Capture the cell that displays the provided text and extract its [X, Y] central coordinate. 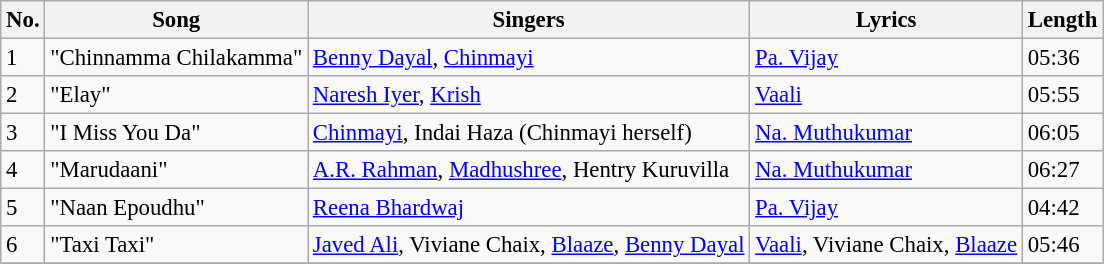
"Elay" [176, 95]
Lyrics [886, 20]
Reena Bhardwaj [529, 208]
Benny Dayal, Chinmayi [529, 58]
Song [176, 20]
"Marudaani" [176, 170]
6 [23, 245]
04:42 [1062, 208]
06:05 [1062, 133]
No. [23, 20]
A.R. Rahman, Madhushree, Hentry Kuruvilla [529, 170]
06:27 [1062, 170]
Naresh Iyer, Krish [529, 95]
Length [1062, 20]
05:46 [1062, 245]
"Naan Epoudhu" [176, 208]
4 [23, 170]
05:55 [1062, 95]
Vaali, Viviane Chaix, Blaaze [886, 245]
"Chinnamma Chilakamma" [176, 58]
"Taxi Taxi" [176, 245]
Javed Ali, Viviane Chaix, Blaaze, Benny Dayal [529, 245]
"I Miss You Da" [176, 133]
1 [23, 58]
Chinmayi, Indai Haza (Chinmayi herself) [529, 133]
05:36 [1062, 58]
2 [23, 95]
Singers [529, 20]
3 [23, 133]
Vaali [886, 95]
5 [23, 208]
